Extract the [x, y] coordinate from the center of the cell holding the provided text.  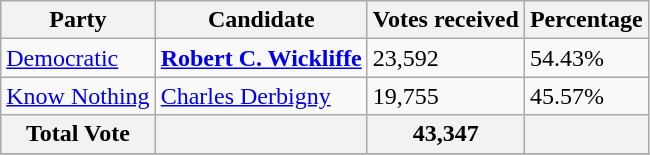
Votes received [446, 20]
Robert C. Wickliffe [261, 58]
Charles Derbigny [261, 96]
Candidate [261, 20]
54.43% [586, 58]
Total Vote [78, 134]
Percentage [586, 20]
19,755 [446, 96]
43,347 [446, 134]
Know Nothing [78, 96]
23,592 [446, 58]
Democratic [78, 58]
45.57% [586, 96]
Party [78, 20]
